Extract the (x, y) coordinate from the center of the cell holding the provided text.  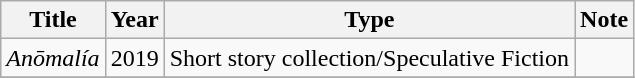
Anōmalía (53, 58)
Short story collection/Speculative Fiction (369, 58)
Title (53, 20)
2019 (134, 58)
Year (134, 20)
Type (369, 20)
Note (604, 20)
